Extract the (x, y) coordinate from the center of the cell holding the provided text.  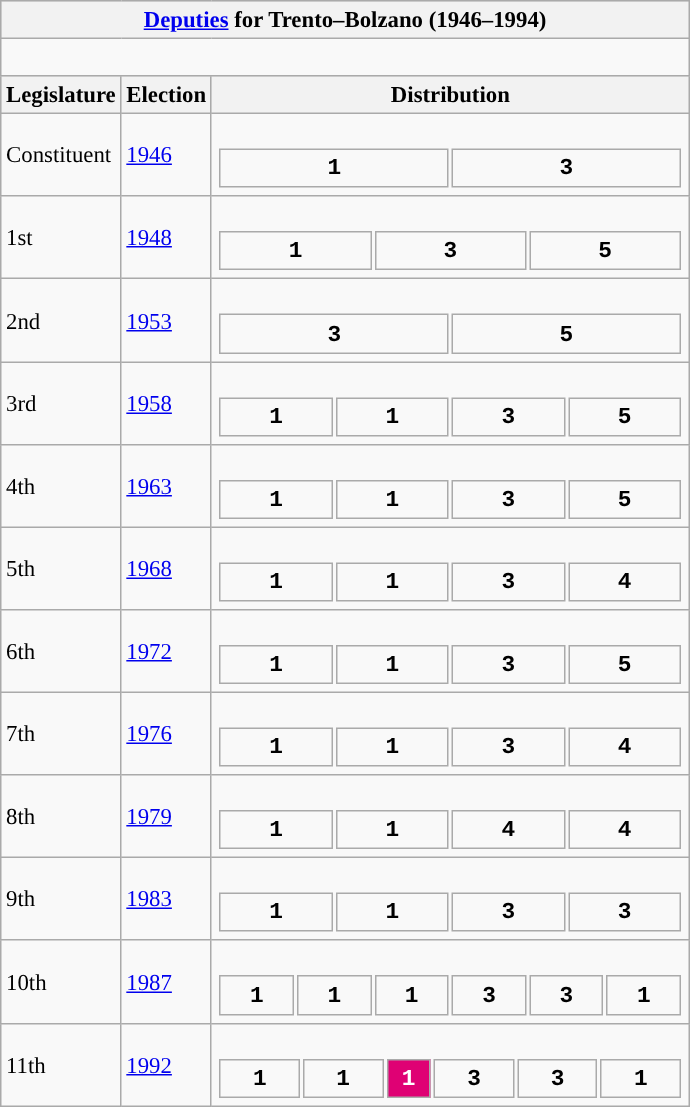
11th (61, 1064)
1983 (166, 900)
1958 (166, 404)
Legislature (61, 95)
1948 (166, 238)
2nd (61, 320)
1987 (166, 982)
6th (61, 652)
1 3 (450, 156)
10th (61, 982)
9th (61, 900)
1963 (166, 486)
Election (166, 95)
3 5 (450, 320)
1st (61, 238)
1972 (166, 652)
Deputies for Trento–Bolzano (1946–1994) (346, 20)
8th (61, 816)
1 3 5 (450, 238)
5th (61, 568)
1968 (166, 568)
4th (61, 486)
Distribution (450, 95)
1976 (166, 734)
1992 (166, 1064)
1979 (166, 816)
1946 (166, 156)
Constituent (61, 156)
1 1 3 3 (450, 900)
3rd (61, 404)
1953 (166, 320)
1 1 4 4 (450, 816)
7th (61, 734)
